Identify which cell holds the provided text, then report its (x, y) central coordinate. 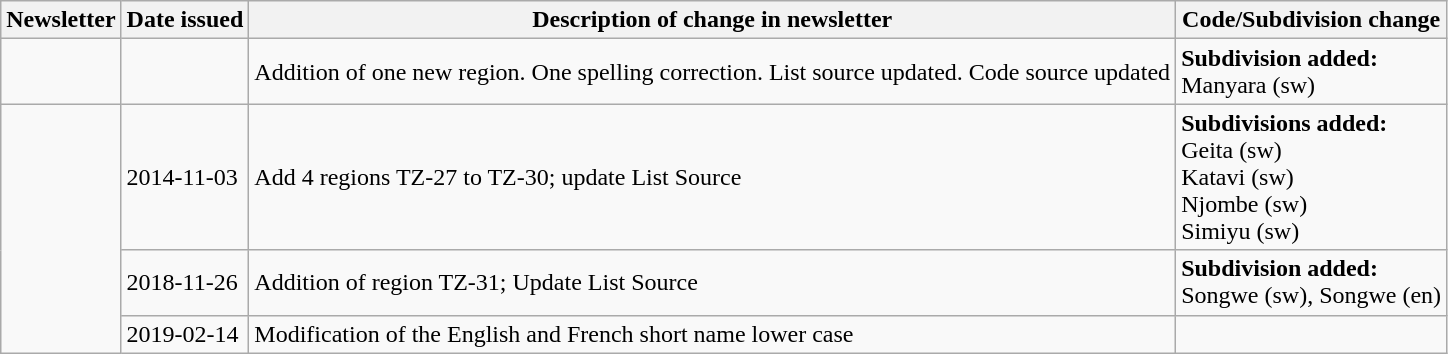
Addition of one new region. One spelling correction. List source updated. Code source updated (712, 72)
Newsletter (61, 20)
2014-11-03 (185, 177)
2018-11-26 (185, 282)
Addition of region TZ-31; Update List Source (712, 282)
Description of change in newsletter (712, 20)
Date issued (185, 20)
Subdivision added: Songwe (sw), Songwe (en) (1312, 282)
Modification of the English and French short name lower case (712, 334)
2019-02-14 (185, 334)
Subdivisions added: Geita (sw) Katavi (sw) Njombe (sw) Simiyu (sw) (1312, 177)
Subdivision added: Manyara (sw) (1312, 72)
Code/Subdivision change (1312, 20)
Add 4 regions TZ-27 to TZ-30; update List Source (712, 177)
